Search for the cell housing the specified text and yield its [x, y] center coordinate. 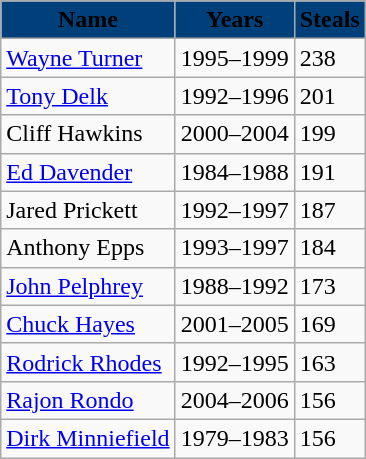
191 [330, 172]
Years [234, 20]
187 [330, 210]
201 [330, 96]
Ed Davender [88, 172]
Jared Prickett [88, 210]
1992–1995 [234, 362]
Tony Delk [88, 96]
John Pelphrey [88, 286]
163 [330, 362]
1992–1997 [234, 210]
1995–1999 [234, 58]
Rajon Rondo [88, 400]
Anthony Epps [88, 248]
Wayne Turner [88, 58]
199 [330, 134]
Cliff Hawkins [88, 134]
184 [330, 248]
1993–1997 [234, 248]
2001–2005 [234, 324]
1992–1996 [234, 96]
1984–1988 [234, 172]
238 [330, 58]
Dirk Minniefield [88, 438]
2004–2006 [234, 400]
Name [88, 20]
1988–1992 [234, 286]
173 [330, 286]
Steals [330, 20]
1979–1983 [234, 438]
Rodrick Rhodes [88, 362]
169 [330, 324]
Chuck Hayes [88, 324]
2000–2004 [234, 134]
